For the text-containing cell, return its midpoint in (X, Y) coordinate format. 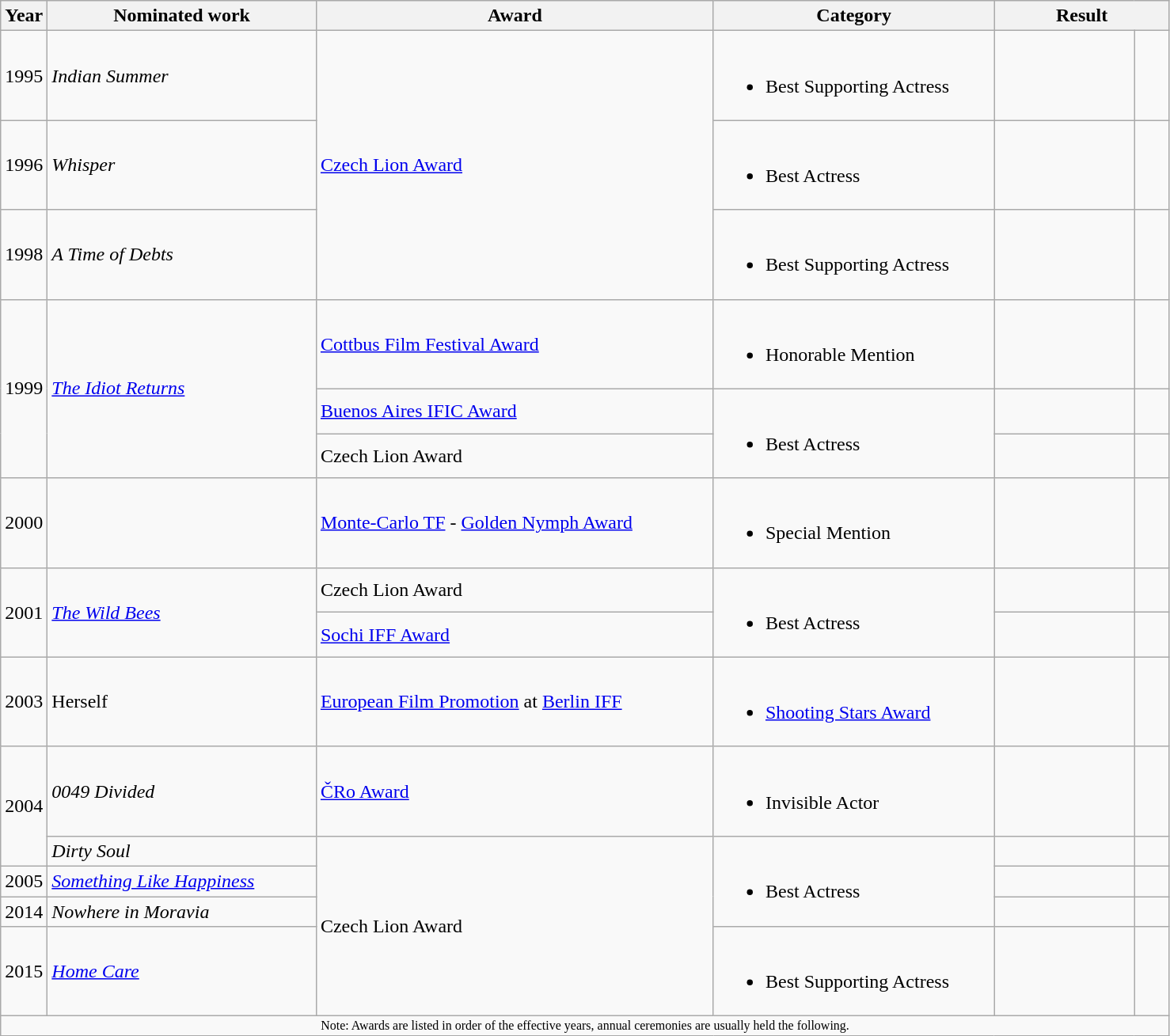
2004 (24, 806)
Result (1081, 16)
Nowhere in Moravia (182, 911)
Invisible Actor (853, 791)
Monte-Carlo TF - Golden Nymph Award (515, 522)
2015 (24, 972)
Dirty Soul (182, 851)
2014 (24, 911)
2005 (24, 881)
Award (515, 16)
1996 (24, 165)
1999 (24, 389)
2003 (24, 701)
The Wild Bees (182, 613)
Honorable Mention (853, 343)
Something Like Happiness (182, 881)
Buenos Aires IFIC Award (515, 412)
Whisper (182, 165)
A Time of Debts (182, 255)
Category (853, 16)
Herself (182, 701)
Indian Summer (182, 76)
Cottbus Film Festival Award (515, 343)
Note: Awards are listed in order of the effective years, annual ceremonies are usually held the following. (586, 1026)
Home Care (182, 972)
0049 Divided (182, 791)
Special Mention (853, 522)
The Idiot Returns (182, 389)
1995 (24, 76)
Sochi IFF Award (515, 635)
2001 (24, 613)
ČRo Award (515, 791)
1998 (24, 255)
Nominated work (182, 16)
European Film Promotion at Berlin IFF (515, 701)
2000 (24, 522)
Shooting Stars Award (853, 701)
Year (24, 16)
